For the text-containing cell, return its midpoint in [X, Y] coordinate format. 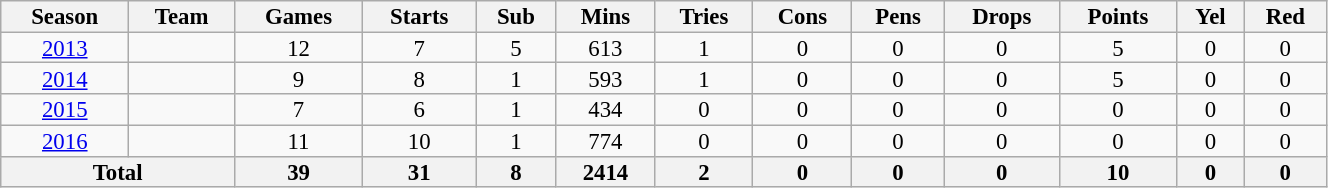
2414 [606, 172]
12 [299, 48]
6 [420, 110]
2015 [65, 110]
593 [606, 78]
39 [299, 172]
Points [1118, 16]
Total [118, 172]
Games [299, 16]
11 [299, 140]
Season [65, 16]
31 [420, 172]
Team [182, 16]
2 [704, 172]
Tries [704, 16]
9 [299, 78]
2016 [65, 140]
Cons [802, 16]
Drops [1002, 16]
613 [606, 48]
Pens [898, 16]
2014 [65, 78]
774 [606, 140]
Red [1285, 16]
2013 [65, 48]
Sub [516, 16]
434 [606, 110]
Starts [420, 16]
Mins [606, 16]
Yel [1211, 16]
